Locate the cell with the specified text and output its [X, Y] center coordinate. 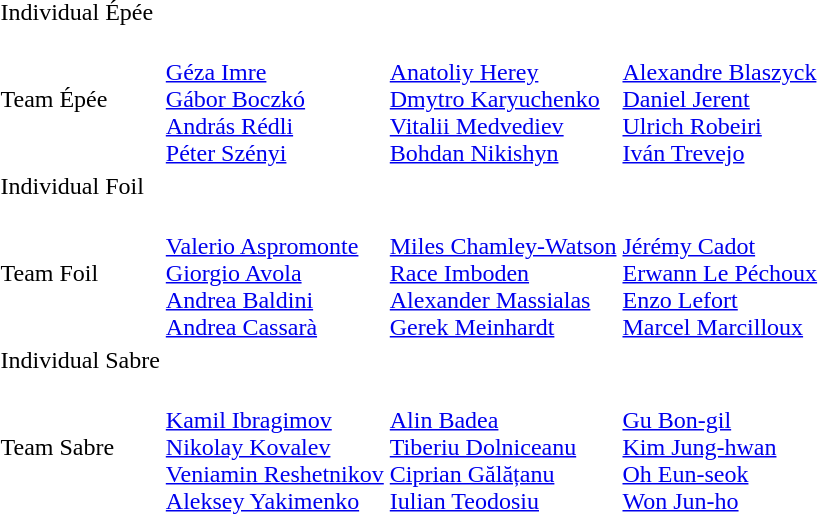
Géza ImreGábor BoczkóAndrás RédliPéter Szényi [274, 99]
Anatoliy HereyDmytro KaryuchenkoVitalii MedvedievBohdan Nikishyn [503, 99]
Miles Chamley-WatsonRace ImbodenAlexander MassialasGerek Meinhardt [503, 273]
Valerio AspromonteGiorgio AvolaAndrea BaldiniAndrea Cassarà [274, 273]
